Scan for the cell matching the given text and deliver its (x, y) coordinate at center. 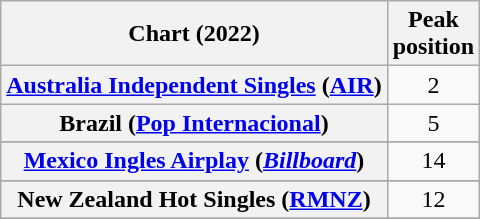
14 (433, 161)
Brazil (Pop Internacional) (194, 123)
New Zealand Hot Singles (RMNZ) (194, 199)
Mexico Ingles Airplay (Billboard) (194, 161)
Peakposition (433, 34)
12 (433, 199)
Chart (2022) (194, 34)
Australia Independent Singles (AIR) (194, 85)
5 (433, 123)
2 (433, 85)
